Return the [X, Y] coordinate for the center point of the cell that contains the specified text.  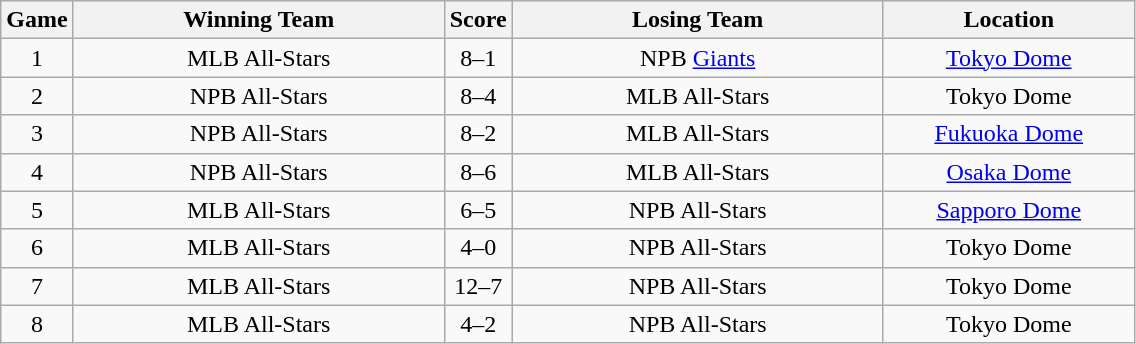
Osaka Dome [1008, 172]
4–2 [478, 324]
NPB Giants [698, 58]
Winning Team [258, 20]
8–4 [478, 96]
3 [37, 134]
12–7 [478, 286]
Sapporo Dome [1008, 210]
Score [478, 20]
6 [37, 248]
8–2 [478, 134]
Fukuoka Dome [1008, 134]
2 [37, 96]
Game [37, 20]
1 [37, 58]
6–5 [478, 210]
8 [37, 324]
4–0 [478, 248]
Location [1008, 20]
8–1 [478, 58]
7 [37, 286]
4 [37, 172]
5 [37, 210]
8–6 [478, 172]
Losing Team [698, 20]
